Search for the cell housing the specified text and yield its (X, Y) center coordinate. 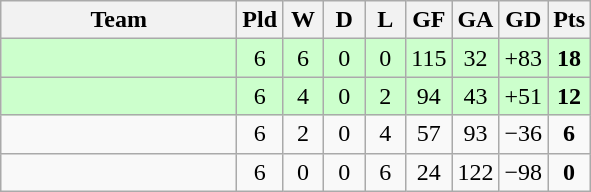
18 (570, 58)
122 (476, 172)
93 (476, 134)
D (344, 20)
94 (429, 96)
+51 (524, 96)
Team (119, 20)
GF (429, 20)
GA (476, 20)
L (386, 20)
24 (429, 172)
Pts (570, 20)
43 (476, 96)
Pld (260, 20)
32 (476, 58)
57 (429, 134)
+83 (524, 58)
−36 (524, 134)
−98 (524, 172)
W (304, 20)
115 (429, 58)
12 (570, 96)
GD (524, 20)
